Identify which cell holds the provided text, then report its [x, y] central coordinate. 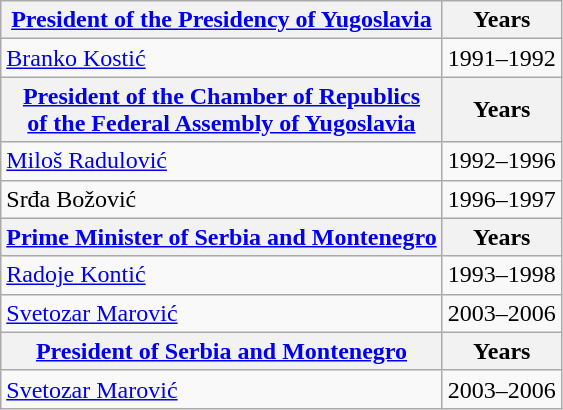
Miloš Radulović [222, 161]
President of Serbia and Montenegro [222, 351]
1992–1996 [502, 161]
1996–1997 [502, 199]
Radoje Kontić [222, 275]
Srđa Božović [222, 199]
President of the Chamber of Republicsof the Federal Assembly of Yugoslavia [222, 110]
Branko Kostić [222, 58]
President of the Presidency of Yugoslavia [222, 20]
1991–1992 [502, 58]
1993–1998 [502, 275]
Prime Minister of Serbia and Montenegro [222, 237]
